From the cell containing the given text, extract its center point as (x, y) coordinate. 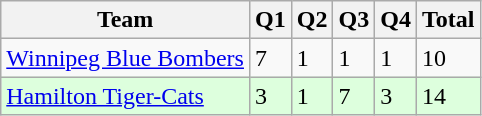
Q2 (312, 20)
14 (448, 96)
Winnipeg Blue Bombers (126, 58)
Hamilton Tiger-Cats (126, 96)
Q1 (270, 20)
Q3 (354, 20)
Total (448, 20)
Team (126, 20)
Q4 (396, 20)
10 (448, 58)
